Provide the [X, Y] coordinate of the cell's center where the given text is located.  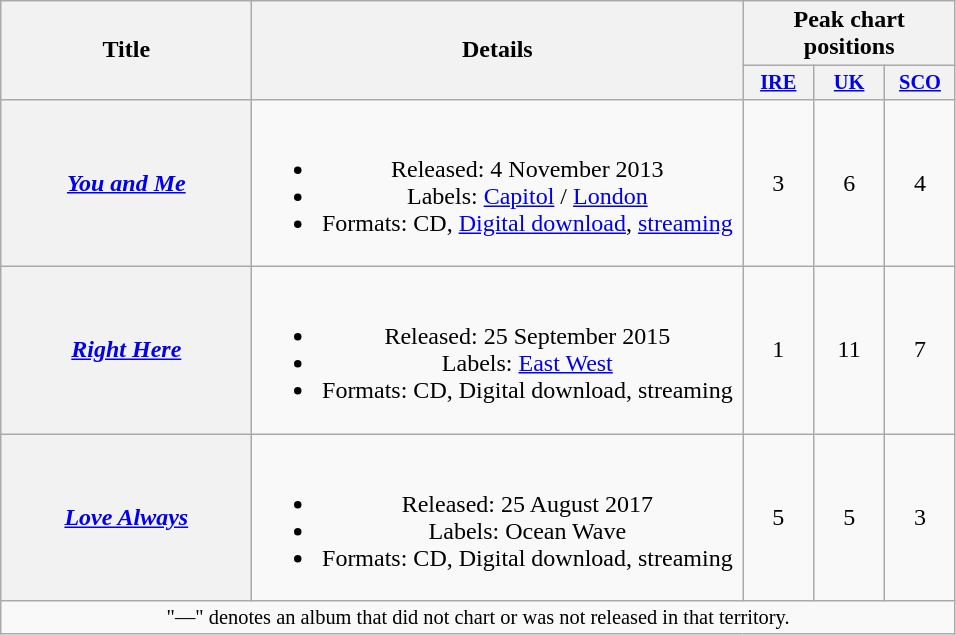
11 [850, 350]
Peak chart positions [850, 34]
Details [498, 50]
SCO [920, 83]
Released: 25 September 2015Labels: East WestFormats: CD, Digital download, streaming [498, 350]
Right Here [126, 350]
Released: 25 August 2017Labels: Ocean WaveFormats: CD, Digital download, streaming [498, 518]
7 [920, 350]
IRE [778, 83]
4 [920, 182]
Released: 4 November 2013Labels: Capitol / LondonFormats: CD, Digital download, streaming [498, 182]
Love Always [126, 518]
1 [778, 350]
You and Me [126, 182]
6 [850, 182]
UK [850, 83]
Title [126, 50]
"—" denotes an album that did not chart or was not released in that territory. [478, 618]
